Pinpoint the cell where the given text exists, returning its [X, Y] midpoint coordinate. 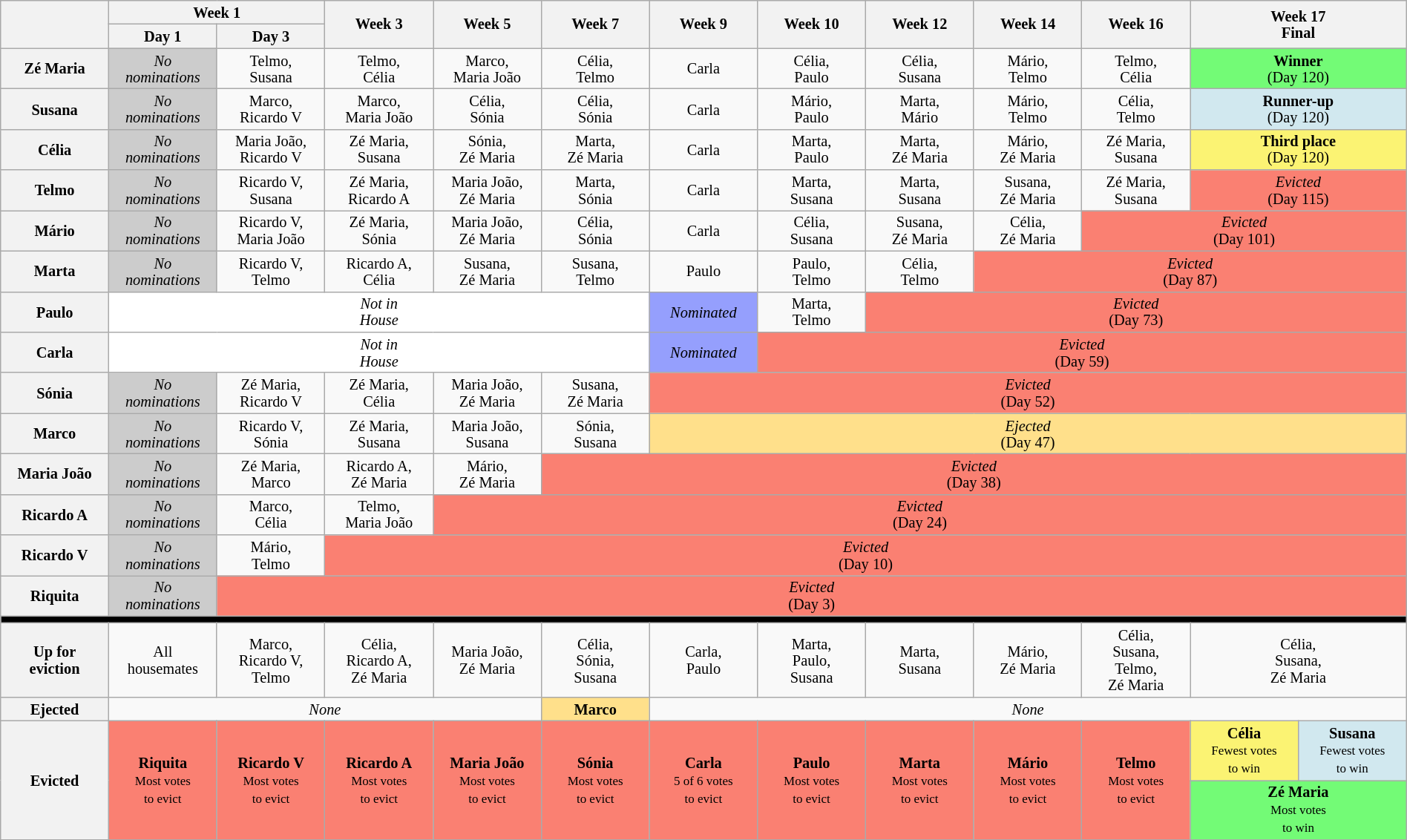
Maria João [55, 473]
Ricardo AMost votesto evict [379, 780]
Evicted(Day 38) [974, 473]
Runner-up(Day 120) [1299, 108]
Marta [55, 272]
Ricardo V,Telmo [271, 272]
Sónia,Zé Maria [488, 150]
Ejected(Day 47) [1028, 433]
Carla5 of 6 votesto evict [703, 780]
Marco,Célia [271, 515]
Winner(Day 120) [1299, 68]
Zé Maria,Célia [379, 393]
Ricardo V,Maria João [271, 230]
Marco,Ricardo V,Telmo [271, 660]
Evicted(Day 59) [1082, 352]
Day 3 [271, 36]
Marta,Sónia [595, 190]
Week 14 [1028, 24]
Sónia [55, 393]
Marta,Telmo [812, 312]
Paulo,Telmo [812, 272]
Telmo [55, 190]
Ricardo V [55, 555]
SusanaFewest votesto win [1352, 750]
Week 12 [919, 24]
Célia,Susana,Zé Maria [1299, 660]
Marta,Paulo,Susana [812, 660]
Evicted(Day 24) [920, 515]
Sónia,Susana [595, 433]
Célia [55, 150]
Third place(Day 120) [1299, 150]
Week 5 [488, 24]
Week 9 [703, 24]
Evicted(Day 3) [812, 595]
Ricardo A,Zé Maria [379, 473]
Maria João,Ricardo V [271, 150]
Zé MariaMost votesto win [1299, 810]
Zé Maria,Sónia [379, 230]
Zé Maria,Ricardo A [379, 190]
Week 10 [812, 24]
Ricardo VMost votesto evict [271, 780]
Week 7 [595, 24]
Up foreviction [55, 660]
Célia,Zé Maria [1028, 230]
Week 16 [1136, 24]
Zé Maria,Ricardo V [271, 393]
PauloMost votesto evict [812, 780]
MárioMost votesto evict [1028, 780]
Zé Maria,Marco [271, 473]
Maria João,Susana [488, 433]
SóniaMost votesto evict [595, 780]
Evicted(Day 73) [1135, 312]
Ricardo V,Sónia [271, 433]
Susana,Telmo [595, 272]
CéliaFewest votesto win [1244, 750]
Ricardo V,Susana [271, 190]
Riquita [55, 595]
Ejected [55, 709]
Marta,Paulo [812, 150]
Week 17Final [1299, 24]
Day 1 [163, 36]
Week 1 [217, 12]
Ricardo A [55, 515]
Allhousemates [163, 660]
Evicted(Day 10) [865, 555]
Marco,Ricardo V [271, 108]
Evicted(Day 87) [1190, 272]
TelmoMost votesto evict [1136, 780]
Mário [55, 230]
Zé Maria [55, 68]
Evicted(Day 52) [1028, 393]
Telmo,Maria João [379, 515]
Mário,Paulo [812, 108]
MartaMost votesto evict [919, 780]
Carla,Paulo [703, 660]
Telmo,Susana [271, 68]
Célia,Paulo [812, 68]
Maria JoãoMost votesto evict [488, 780]
Evicted(Day 101) [1244, 230]
Evicted [55, 780]
Célia,Ricardo A,Zé Maria [379, 660]
Célia,Susana,Telmo,Zé Maria [1136, 660]
Célia,Sónia,Susana [595, 660]
Evicted(Day 115) [1299, 190]
Week 3 [379, 24]
Susana [55, 108]
Ricardo A,Célia [379, 272]
RiquitaMost votesto evict [163, 780]
Marta,Mário [919, 108]
